Determine the (x, y) coordinate at the center of the cell enclosing the given text.  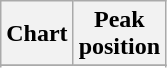
Chart (37, 34)
Peakposition (119, 34)
